Locate the cell with the specified text and output its (x, y) center coordinate. 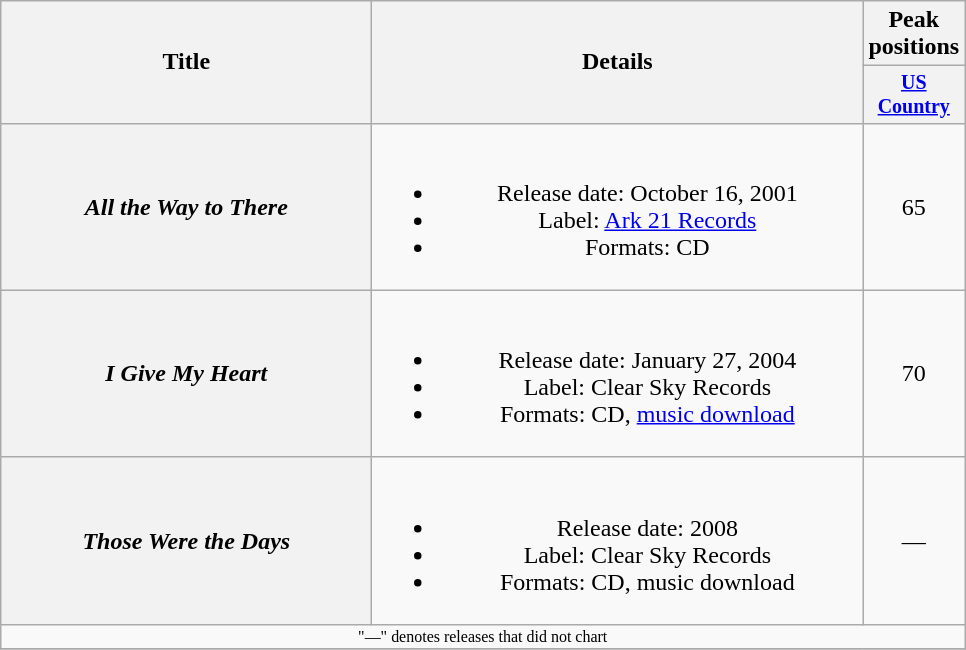
I Give My Heart (186, 374)
— (914, 540)
Release date: January 27, 2004Label: Clear Sky RecordsFormats: CD, music download (618, 374)
Title (186, 62)
Release date: 2008Label: Clear Sky RecordsFormats: CD, music download (618, 540)
"—" denotes releases that did not chart (483, 636)
Peak positions (914, 34)
70 (914, 374)
All the Way to There (186, 206)
Details (618, 62)
Release date: October 16, 2001Label: Ark 21 RecordsFormats: CD (618, 206)
US Country (914, 94)
65 (914, 206)
Those Were the Days (186, 540)
